Scan for the cell matching the given text and deliver its [x, y] coordinate at center. 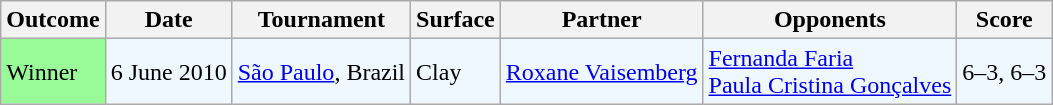
6 June 2010 [168, 72]
Fernanda Faria Paula Cristina Gonçalves [830, 72]
Clay [456, 72]
Tournament [321, 20]
Opponents [830, 20]
São Paulo, Brazil [321, 72]
Outcome [53, 20]
6–3, 6–3 [1004, 72]
Date [168, 20]
Surface [456, 20]
Winner [53, 72]
Partner [602, 20]
Roxane Vaisemberg [602, 72]
Score [1004, 20]
